From the cell containing the given text, extract its center point as (X, Y) coordinate. 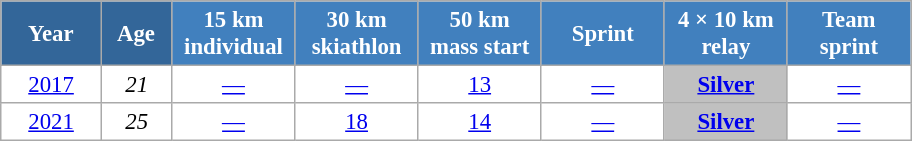
18 (356, 122)
2017 (52, 85)
Age (136, 34)
21 (136, 85)
Year (52, 34)
Team sprint (848, 34)
30 km skiathlon (356, 34)
25 (136, 122)
2021 (52, 122)
13 (480, 85)
Sprint (602, 34)
14 (480, 122)
15 km individual (234, 34)
50 km mass start (480, 34)
4 × 10 km relay (726, 34)
